Locate the cell with the specified text and output its (x, y) center coordinate. 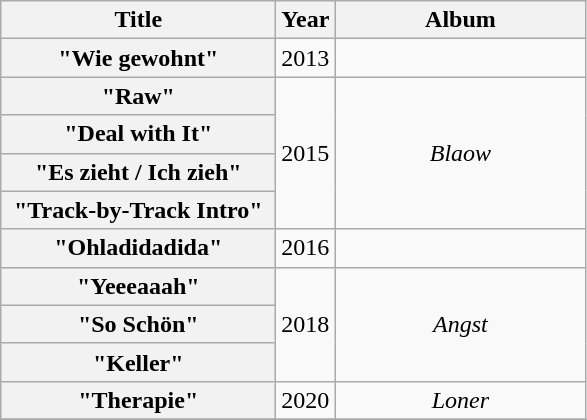
2013 (306, 58)
Blaow (460, 153)
2015 (306, 153)
"Wie gewohnt" (138, 58)
Year (306, 20)
Title (138, 20)
"Therapie" (138, 400)
2016 (306, 248)
"Raw" (138, 96)
"Es zieht / Ich zieh" (138, 172)
Loner (460, 400)
"Yeeeaaah" (138, 286)
"So Schön" (138, 324)
"Track-by-Track Intro" (138, 210)
Album (460, 20)
"Keller" (138, 362)
"Ohladidadida" (138, 248)
2020 (306, 400)
Angst (460, 324)
2018 (306, 324)
"Deal with It" (138, 134)
